Return the (x, y) coordinate for the center point of the cell that contains the specified text.  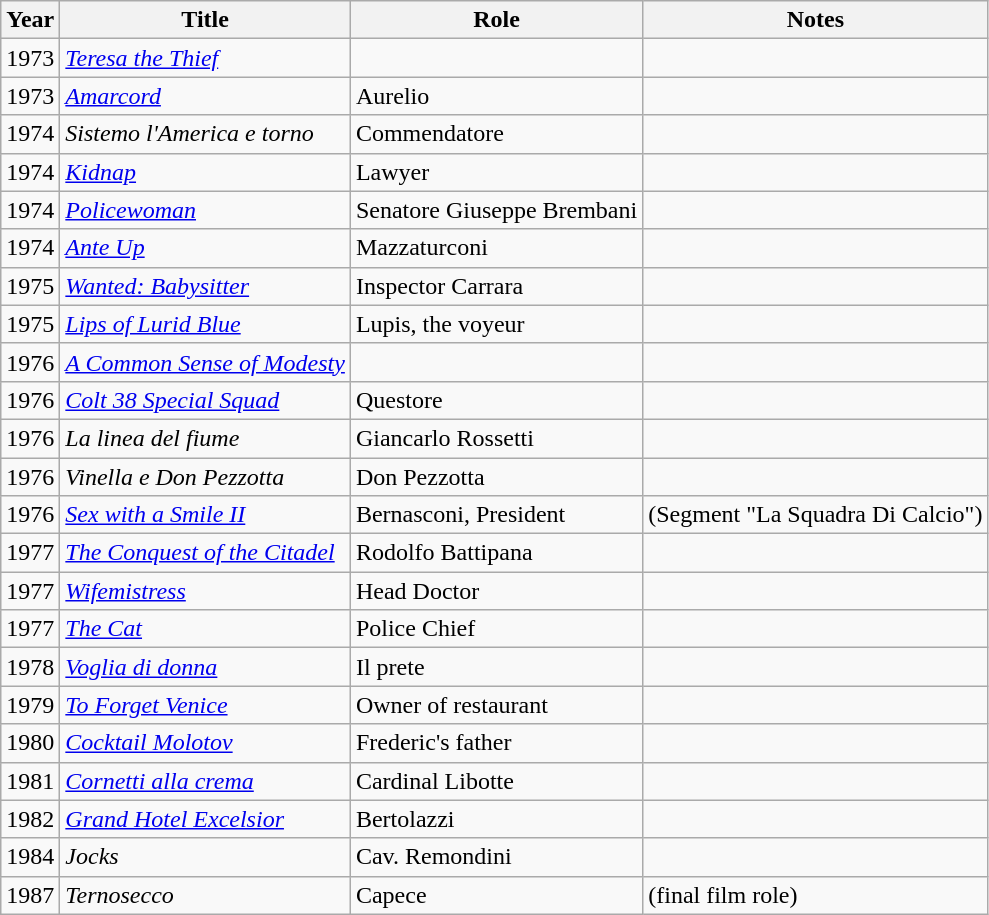
Rodolfo Battipana (496, 553)
Giancarlo Rossetti (496, 438)
The Conquest of the Citadel (206, 553)
Aurelio (496, 96)
Lawyer (496, 172)
Wanted: Babysitter (206, 286)
1978 (30, 667)
Vinella e Don Pezzotta (206, 477)
To Forget Venice (206, 705)
Inspector Carrara (496, 286)
A Common Sense of Modesty (206, 362)
Cocktail Molotov (206, 743)
Mazzaturconi (496, 248)
The Cat (206, 629)
Cav. Remondini (496, 857)
Bertolazzi (496, 819)
(Segment "La Squadra Di Calcio") (816, 515)
Head Doctor (496, 591)
Sex with a Smile II (206, 515)
Il prete (496, 667)
Teresa the Thief (206, 58)
Ternosecco (206, 895)
Commendatore (496, 134)
Bernasconi, President (496, 515)
1984 (30, 857)
(final film role) (816, 895)
1981 (30, 781)
Lips of Lurid Blue (206, 324)
Voglia di donna (206, 667)
Frederic's father (496, 743)
Amarcord (206, 96)
Senatore Giuseppe Brembani (496, 210)
1987 (30, 895)
Title (206, 20)
Ante Up (206, 248)
Lupis, the voyeur (496, 324)
Cornetti alla crema (206, 781)
La linea del fiume (206, 438)
1980 (30, 743)
Kidnap (206, 172)
Sistemo l'America e torno (206, 134)
1982 (30, 819)
1979 (30, 705)
Cardinal Libotte (496, 781)
Role (496, 20)
Don Pezzotta (496, 477)
Police Chief (496, 629)
Owner of restaurant (496, 705)
Policewoman (206, 210)
Grand Hotel Excelsior (206, 819)
Jocks (206, 857)
Colt 38 Special Squad (206, 400)
Notes (816, 20)
Wifemistress (206, 591)
Capece (496, 895)
Questore (496, 400)
Year (30, 20)
